Provide the [x, y] coordinate of the cell's center where the given text is located.  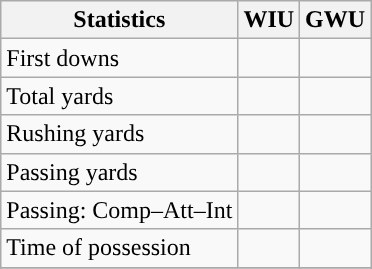
Passing: Comp–Att–Int [120, 210]
First downs [120, 58]
Statistics [120, 20]
Passing yards [120, 172]
Time of possession [120, 248]
GWU [336, 20]
Total yards [120, 96]
WIU [269, 20]
Rushing yards [120, 134]
